Identify which cell holds the provided text, then report its [X, Y] central coordinate. 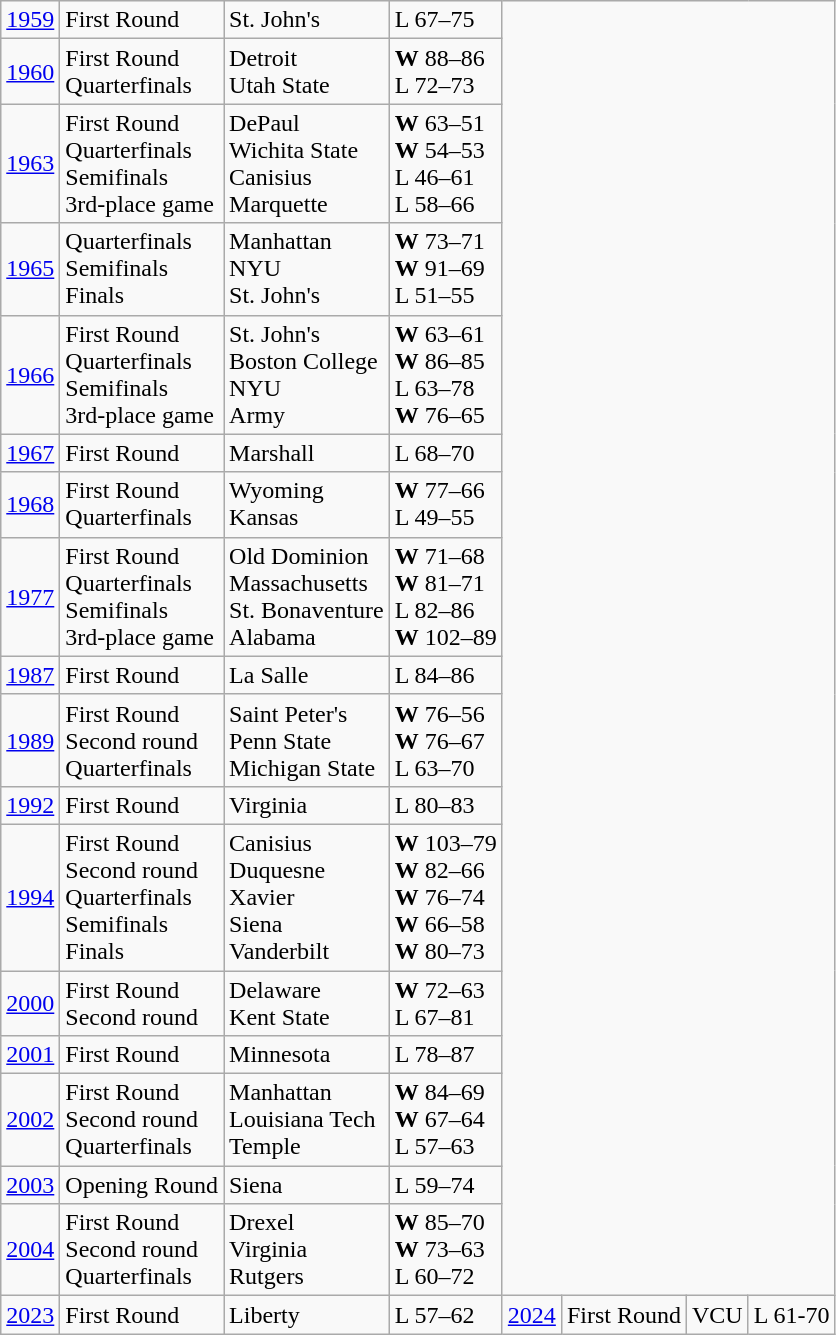
DrexelVirginiaRutgers [307, 1250]
1968 [30, 504]
1989 [30, 740]
1987 [30, 675]
Saint Peter'sPenn StateMichigan State [307, 740]
L 61-70 [792, 1315]
2004 [30, 1250]
1960 [30, 72]
Minnesota [307, 1055]
ManhattanNYUSt. John's [307, 269]
L 84–86 [446, 675]
First RoundSecond roundQuarterfinalsSemifinalsFinals [142, 897]
W 72–63L 67–81 [446, 1002]
2023 [30, 1315]
W 103–79W 82–66W 76–74W 66–58W 80–73 [446, 897]
Old DominionMassachusettsSt. BonaventureAlabama [307, 596]
CanisiusDuquesneXavierSienaVanderbilt [307, 897]
1977 [30, 596]
La Salle [307, 675]
W 63–51W 54–53L 46–61L 58–66 [446, 164]
L 78–87 [446, 1055]
VCU [717, 1315]
St. John'sBoston CollegeNYUArmy [307, 374]
W 88–86L 72–73 [446, 72]
L 80–83 [446, 805]
1966 [30, 374]
L 68–70 [446, 453]
1992 [30, 805]
1965 [30, 269]
DetroitUtah State [307, 72]
Marshall [307, 453]
W 73–71W 91–69L 51–55 [446, 269]
2024 [532, 1315]
W 76–56W 76–67L 63–70 [446, 740]
1967 [30, 453]
2002 [30, 1120]
W 71–68W 81–71L 82–86W 102–89 [446, 596]
Siena [307, 1185]
DelawareKent State [307, 1002]
2003 [30, 1185]
Opening Round [142, 1185]
L 59–74 [446, 1185]
Liberty [307, 1315]
St. John's [307, 20]
1963 [30, 164]
1994 [30, 897]
WyomingKansas [307, 504]
1959 [30, 20]
L 57–62 [446, 1315]
W 85–70W 73–63L 60–72 [446, 1250]
W 63–61W 86–85L 63–78W 76–65 [446, 374]
Virginia [307, 805]
DePaulWichita StateCanisiusMarquette [307, 164]
First RoundSecond round [142, 1002]
2000 [30, 1002]
W 84–69W 67–64L 57–63 [446, 1120]
L 67–75 [446, 20]
W 77–66L 49–55 [446, 504]
ManhattanLouisiana TechTemple [307, 1120]
QuarterfinalsSemifinalsFinals [142, 269]
2001 [30, 1055]
